Search for the cell housing the specified text and yield its (x, y) center coordinate. 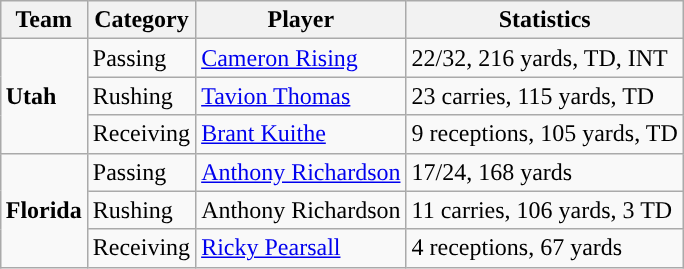
23 carries, 115 yards, TD (544, 96)
Cameron Rising (301, 58)
Utah (44, 96)
Statistics (544, 20)
Florida (44, 210)
Brant Kuithe (301, 134)
9 receptions, 105 yards, TD (544, 134)
Category (141, 20)
17/24, 168 yards (544, 172)
22/32, 216 yards, TD, INT (544, 58)
Ricky Pearsall (301, 248)
11 carries, 106 yards, 3 TD (544, 210)
4 receptions, 67 yards (544, 248)
Tavion Thomas (301, 96)
Team (44, 20)
Player (301, 20)
